Output the (x, y) coordinate of the center of the cell containing the given text.  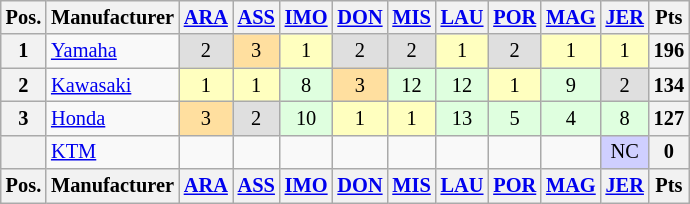
127 (669, 118)
9 (571, 85)
0 (669, 152)
134 (669, 85)
4 (571, 118)
KTM (112, 152)
196 (669, 51)
10 (306, 118)
5 (514, 118)
Kawasaki (112, 85)
Yamaha (112, 51)
Honda (112, 118)
NC (625, 152)
13 (462, 118)
